Provide the [x, y] coordinate of the cell's center where the given text is located.  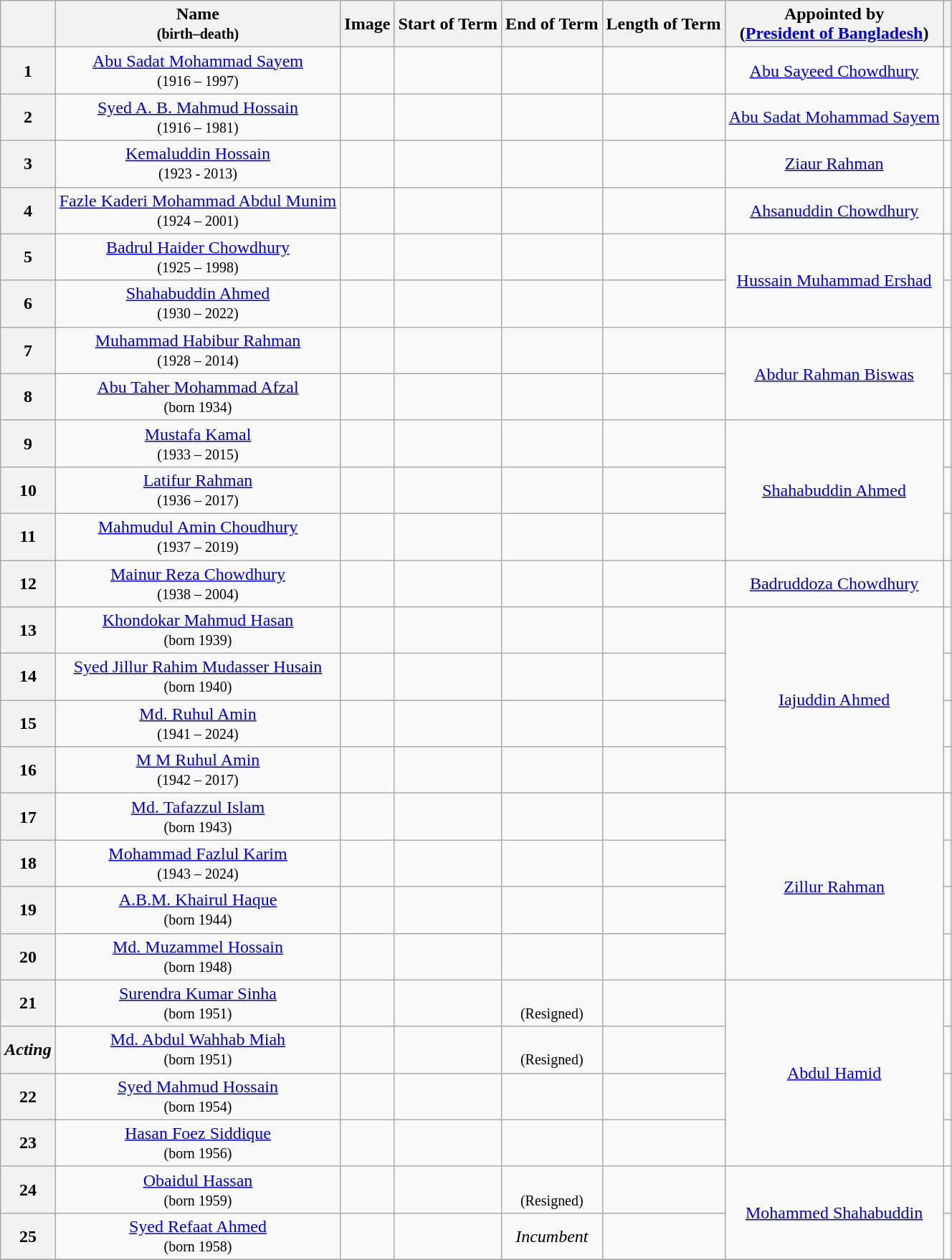
9 [28, 443]
14 [28, 677]
1 [28, 70]
2 [28, 118]
11 [28, 536]
20 [28, 956]
Iajuddin Ahmed [834, 700]
Md. Tafazzul Islam(born 1943) [198, 817]
Md. Abdul Wahhab Miah(born 1951) [198, 1049]
Start of Term [448, 24]
Shahabuddin Ahmed [834, 490]
A.B.M. Khairul Haque(born 1944) [198, 910]
Acting [28, 1049]
Khondokar Mahmud Hasan(born 1939) [198, 631]
Obaidul Hassan(born 1959) [198, 1190]
Abdur Rahman Biswas [834, 373]
Fazle Kaderi Mohammad Abdul Munim(1924 – 2001) [198, 211]
Badruddoza Chowdhury [834, 583]
Latifur Rahman(1936 – 2017) [198, 490]
Mainur Reza Chowdhury(1938 – 2004) [198, 583]
Kemaluddin Hossain(1923 - 2013) [198, 163]
M M Ruhul Amin(1942 – 2017) [198, 770]
10 [28, 490]
Abu Sayeed Chowdhury [834, 70]
17 [28, 817]
12 [28, 583]
Abu Sadat Mohammad Sayem [834, 118]
Hussain Muhammad Ershad [834, 280]
Hasan Foez Siddique(born 1956) [198, 1142]
Badrul Haider Chowdhury(1925 – 1998) [198, 257]
Abu Sadat Mohammad Sayem(1916 – 1997) [198, 70]
Md. Ruhul Amin(1941 – 2024) [198, 724]
13 [28, 631]
End of Term [552, 24]
23 [28, 1142]
7 [28, 350]
Abdul Hamid [834, 1073]
Muhammad Habibur Rahman(1928 – 2014) [198, 350]
4 [28, 211]
Syed A. B. Mahmud Hossain(1916 – 1981) [198, 118]
25 [28, 1236]
Syed Jillur Rahim Mudasser Husain(born 1940) [198, 677]
Shahabuddin Ahmed(1930 – 2022) [198, 304]
Mustafa Kamal(1933 – 2015) [198, 443]
8 [28, 397]
Ahsanuddin Chowdhury [834, 211]
6 [28, 304]
Incumbent [552, 1236]
19 [28, 910]
Name(birth–death) [198, 24]
3 [28, 163]
22 [28, 1097]
Mahmudul Amin Choudhury(1937 – 2019) [198, 536]
18 [28, 863]
15 [28, 724]
21 [28, 1003]
Abu Taher Mohammad Afzal(born 1934) [198, 397]
Image [367, 24]
5 [28, 257]
Syed Mahmud Hossain(born 1954) [198, 1097]
Mohammed Shahabuddin [834, 1213]
Md. Muzammel Hossain(born 1948) [198, 956]
Syed Refaat Ahmed(born 1958) [198, 1236]
24 [28, 1190]
Appointed by(President of Bangladesh) [834, 24]
Zillur Rahman [834, 887]
16 [28, 770]
Surendra Kumar Sinha(born 1951) [198, 1003]
Mohammad Fazlul Karim(1943 – 2024) [198, 863]
Length of Term [664, 24]
Ziaur Rahman [834, 163]
